From the cell containing the given text, extract its center point as [X, Y] coordinate. 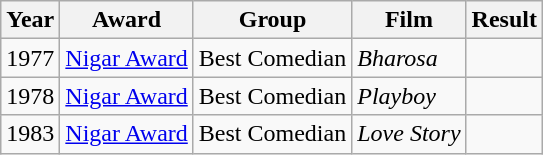
1977 [30, 58]
Result [504, 20]
1983 [30, 134]
Bharosa [409, 58]
Love Story [409, 134]
1978 [30, 96]
Film [409, 20]
Year [30, 20]
Award [127, 20]
Playboy [409, 96]
Group [272, 20]
